Search for the cell housing the specified text and yield its [X, Y] center coordinate. 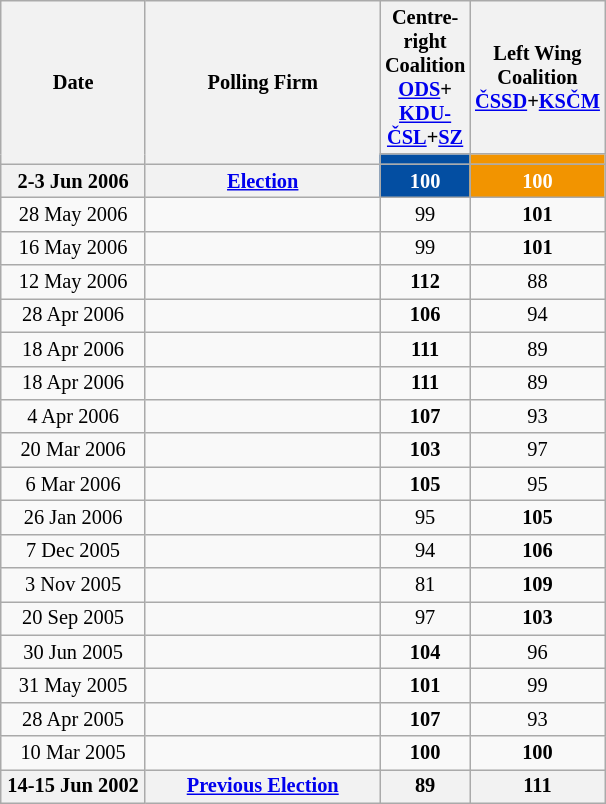
7 Dec 2005 [74, 551]
20 Sep 2005 [74, 618]
28 Apr 2005 [74, 719]
2-3 Jun 2006 [74, 181]
88 [538, 282]
31 May 2005 [74, 685]
30 Jun 2005 [74, 652]
20 Mar 2006 [74, 450]
10 Mar 2005 [74, 753]
12 May 2006 [74, 282]
Left Wing Coalition ČSSD+KSČM [538, 77]
26 Jan 2006 [74, 517]
14-15 Jun 2002 [74, 786]
Date [74, 82]
6 Mar 2006 [74, 484]
96 [538, 652]
Election [262, 181]
Centre-right Coalition ODS+ KDU-ČSL+SZ [425, 77]
Previous Election [262, 786]
28 Apr 2006 [74, 315]
104 [425, 652]
112 [425, 282]
3 Nov 2005 [74, 585]
Polling Firm [262, 82]
28 May 2006 [74, 214]
81 [425, 585]
16 May 2006 [74, 248]
109 [538, 585]
4 Apr 2006 [74, 416]
